Capture the cell that displays the provided text and extract its (X, Y) central coordinate. 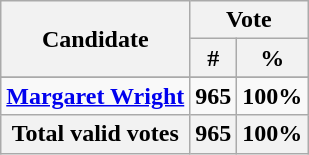
Vote (249, 20)
Margaret Wright (96, 96)
# (214, 58)
Total valid votes (96, 134)
Candidate (96, 39)
% (272, 58)
